Determine the [X, Y] coordinate at the center of the cell enclosing the given text.  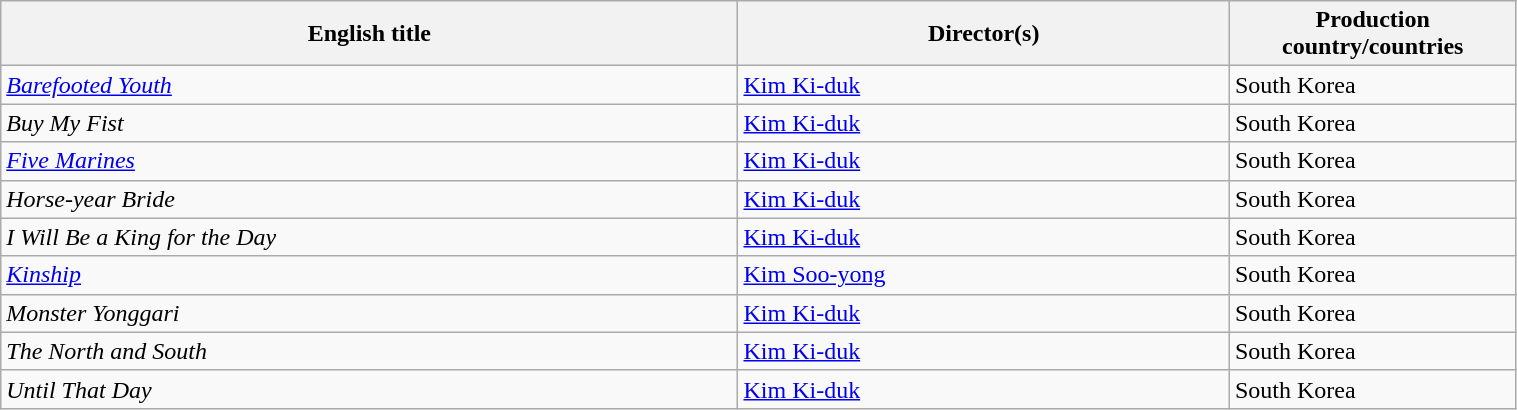
English title [370, 34]
Horse-year Bride [370, 199]
Monster Yonggari [370, 313]
Kim Soo-yong [984, 275]
Production country/countries [1372, 34]
Buy My Fist [370, 123]
Five Marines [370, 161]
Kinship [370, 275]
Director(s) [984, 34]
The North and South [370, 351]
Until That Day [370, 389]
Barefooted Youth [370, 85]
I Will Be a King for the Day [370, 237]
